Extract the (x, y) coordinate from the center of the cell holding the provided text.  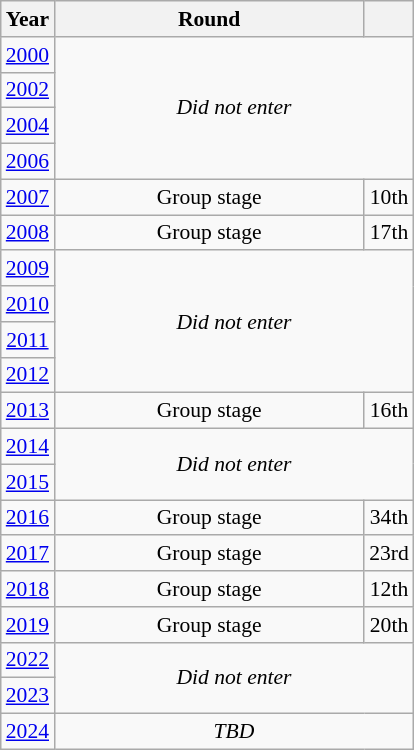
2004 (28, 126)
2013 (28, 411)
2007 (28, 197)
2012 (28, 375)
10th (389, 197)
2008 (28, 233)
2023 (28, 696)
12th (389, 589)
2017 (28, 554)
34th (389, 518)
2016 (28, 518)
2024 (28, 732)
23rd (389, 554)
2002 (28, 90)
2010 (28, 304)
Year (28, 19)
2014 (28, 447)
2022 (28, 660)
2011 (28, 340)
20th (389, 625)
2019 (28, 625)
2006 (28, 162)
TBD (234, 732)
2018 (28, 589)
2009 (28, 269)
Round (209, 19)
2015 (28, 482)
16th (389, 411)
17th (389, 233)
2000 (28, 55)
